Return [X, Y] of the center of cell containing provided text 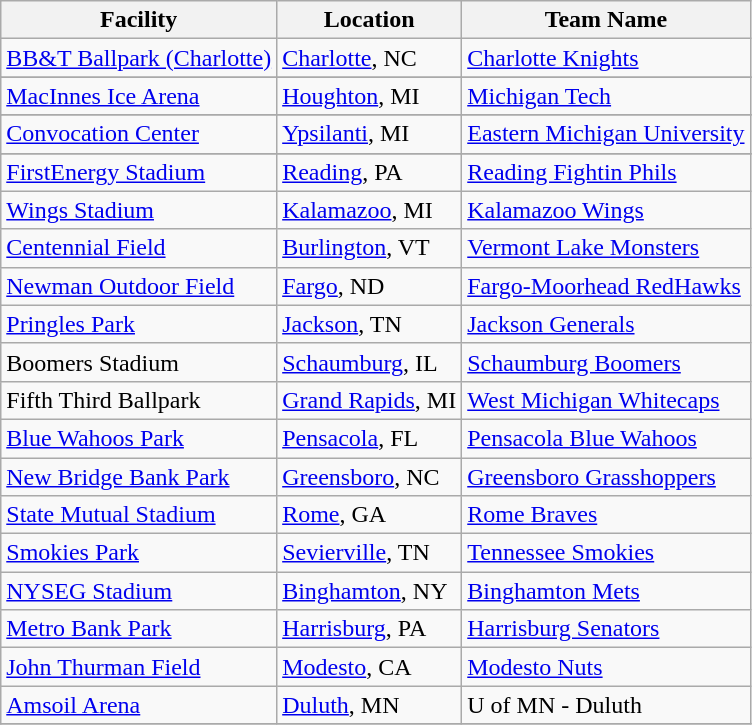
Pringles Park [139, 324]
Houghton, MI [370, 96]
West Michigan Whitecaps [606, 400]
Fargo, ND [370, 286]
Pensacola Blue Wahoos [606, 438]
NYSEG Stadium [139, 591]
Charlotte, NC [370, 58]
Centennial Field [139, 248]
Schaumburg Boomers [606, 362]
Reading Fightin Phils [606, 172]
Smokies Park [139, 553]
Convocation Center [139, 134]
U of MN - Duluth [606, 705]
Wings Stadium [139, 210]
Greensboro Grasshoppers [606, 477]
Eastern Michigan University [606, 134]
Michigan Tech [606, 96]
Kalamazoo, MI [370, 210]
Modesto Nuts [606, 667]
Location [370, 20]
Schaumburg, IL [370, 362]
Jackson Generals [606, 324]
Charlotte Knights [606, 58]
Binghamton Mets [606, 591]
State Mutual Stadium [139, 515]
Reading, PA [370, 172]
Blue Wahoos Park [139, 438]
BB&T Ballpark (Charlotte) [139, 58]
Rome Braves [606, 515]
MacInnes Ice Arena [139, 96]
Binghamton, NY [370, 591]
John Thurman Field [139, 667]
Newman Outdoor Field [139, 286]
Burlington, VT [370, 248]
Pensacola, FL [370, 438]
Jackson, TN [370, 324]
Vermont Lake Monsters [606, 248]
Boomers Stadium [139, 362]
Tennessee Smokies [606, 553]
Ypsilanti, MI [370, 134]
Harrisburg Senators [606, 629]
Modesto, CA [370, 667]
Fargo-Moorhead RedHawks [606, 286]
Duluth, MN [370, 705]
Kalamazoo Wings [606, 210]
Amsoil Arena [139, 705]
Rome, GA [370, 515]
Metro Bank Park [139, 629]
Sevierville, TN [370, 553]
Team Name [606, 20]
Fifth Third Ballpark [139, 400]
New Bridge Bank Park [139, 477]
Grand Rapids, MI [370, 400]
Harrisburg, PA [370, 629]
Facility [139, 20]
Greensboro, NC [370, 477]
FirstEnergy Stadium [139, 172]
